From the cell containing the given text, extract its center point as (x, y) coordinate. 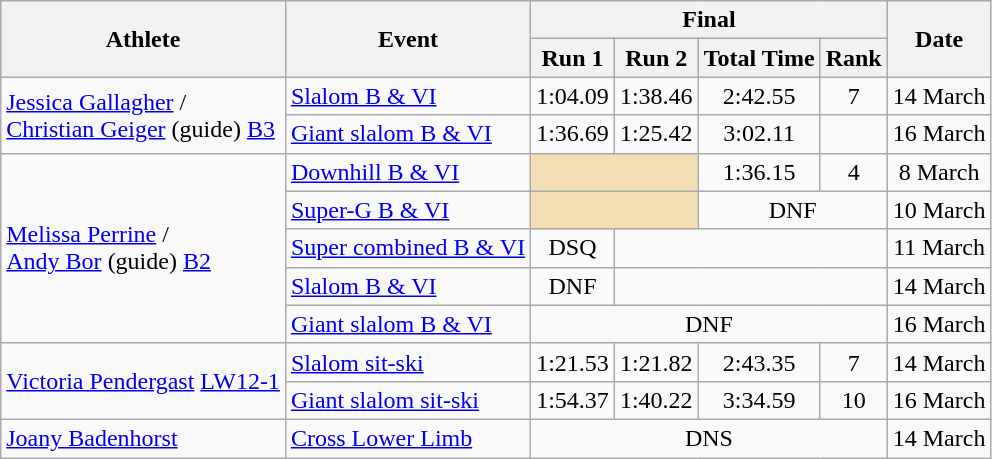
Run 2 (656, 58)
10 (854, 400)
Slalom sit-ski (408, 362)
Melissa Perrine / Andy Bor (guide) B2 (144, 248)
1:21.82 (656, 362)
8 March (939, 172)
4 (854, 172)
1:54.37 (573, 400)
Final (710, 20)
Downhill B & VI (408, 172)
1:38.46 (656, 96)
10 March (939, 210)
Date (939, 39)
Rank (854, 58)
DSQ (573, 248)
1:36.69 (573, 134)
Victoria Pendergast LW12-1 (144, 381)
DNS (710, 438)
Total Time (759, 58)
Giant slalom sit-ski (408, 400)
Super combined B & VI (408, 248)
3:34.59 (759, 400)
Run 1 (573, 58)
3:02.11 (759, 134)
1:40.22 (656, 400)
Cross Lower Limb (408, 438)
2:43.35 (759, 362)
Joany Badenhorst (144, 438)
Athlete (144, 39)
1:21.53 (573, 362)
Jessica Gallagher / Christian Geiger (guide) B3 (144, 115)
1:36.15 (759, 172)
Super-G B & VI (408, 210)
11 March (939, 248)
Event (408, 39)
1:25.42 (656, 134)
1:04.09 (573, 96)
2:42.55 (759, 96)
